Extract the (x, y) coordinate from the center of the cell holding the provided text.  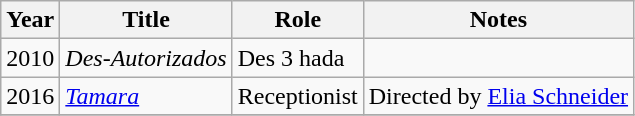
Role (298, 20)
Des 3 hada (298, 58)
2010 (30, 58)
Des-Autorizados (146, 58)
Year (30, 20)
Notes (498, 20)
2016 (30, 96)
Title (146, 20)
Tamara (146, 96)
Receptionist (298, 96)
Directed by Elia Schneider (498, 96)
